Pinpoint the cell where the given text exists, returning its (x, y) midpoint coordinate. 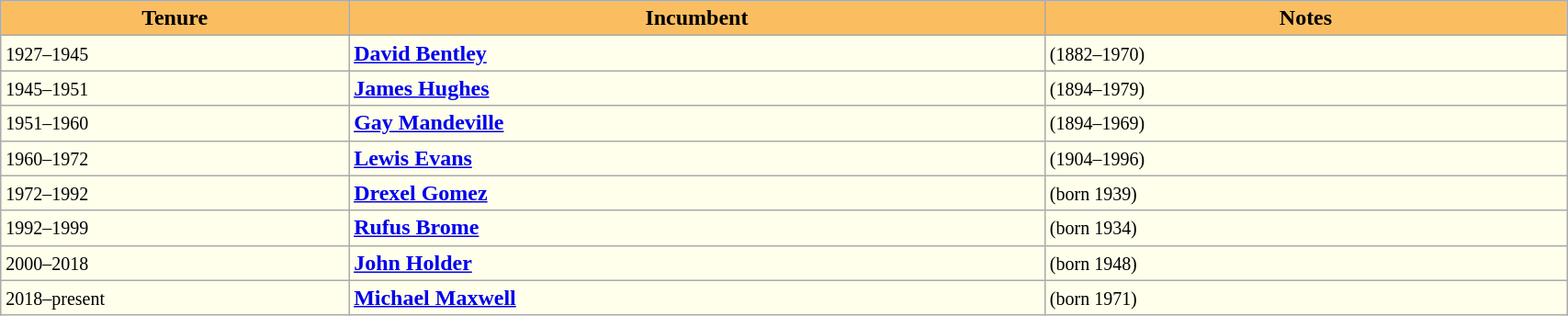
(1894–1969) (1305, 123)
1972–1992 (175, 193)
David Bentley (697, 53)
James Hughes (697, 88)
(born 1934) (1305, 228)
(1882–1970) (1305, 53)
2000–2018 (175, 263)
Gay Mandeville (697, 123)
Rufus Brome (697, 228)
Tenure (175, 18)
1951–1960 (175, 123)
(born 1939) (1305, 193)
1927–1945 (175, 53)
Lewis Evans (697, 158)
1992–1999 (175, 228)
2018–present (175, 298)
(born 1948) (1305, 263)
(1904–1996) (1305, 158)
(born 1971) (1305, 298)
John Holder (697, 263)
1960–1972 (175, 158)
Incumbent (697, 18)
1945–1951 (175, 88)
(1894–1979) (1305, 88)
Michael Maxwell (697, 298)
Drexel Gomez (697, 193)
Notes (1305, 18)
